Return the (X, Y) coordinate for the center point of the cell that contains the specified text.  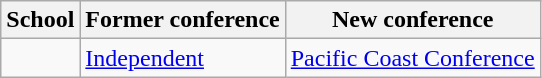
School (40, 20)
New conference (412, 20)
Pacific Coast Conference (412, 58)
Former conference (182, 20)
Independent (182, 58)
